Search for the cell housing the specified text and yield its [x, y] center coordinate. 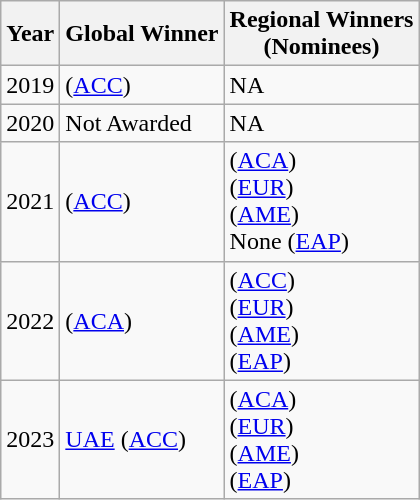
2022 [30, 320]
2019 [30, 85]
2021 [30, 202]
(ACC) (EUR) (AME) (EAP) [322, 320]
UAE (ACC) [142, 440]
Year [30, 34]
Not Awarded [142, 123]
(ACA) [142, 320]
2023 [30, 440]
Global Winner [142, 34]
2020 [30, 123]
Regional Winners (Nominees) [322, 34]
(ACA) (EUR) (AME) None (EAP) [322, 202]
(ACA) (EUR) (AME) (EAP) [322, 440]
